Capture the cell that displays the provided text and extract its [x, y] central coordinate. 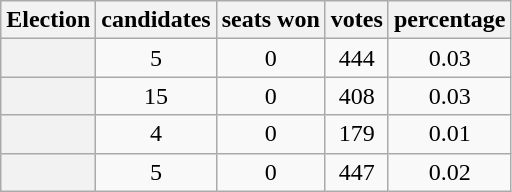
447 [356, 172]
candidates [156, 20]
408 [356, 96]
seats won [270, 20]
percentage [450, 20]
0.01 [450, 134]
4 [156, 134]
179 [356, 134]
444 [356, 58]
15 [156, 96]
0.02 [450, 172]
Election [48, 20]
votes [356, 20]
